Capture the cell that displays the provided text and extract its (X, Y) central coordinate. 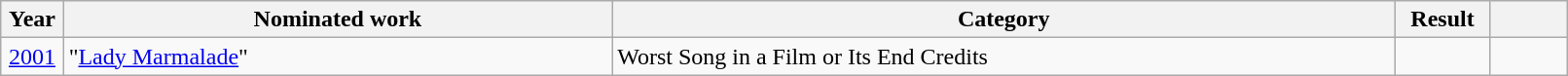
Worst Song in a Film or Its End Credits (1004, 57)
Year (32, 19)
Category (1004, 19)
2001 (32, 57)
"Lady Marmalade" (338, 57)
Result (1442, 19)
Nominated work (338, 19)
